Output the (X, Y) coordinate of the center of the cell containing the given text.  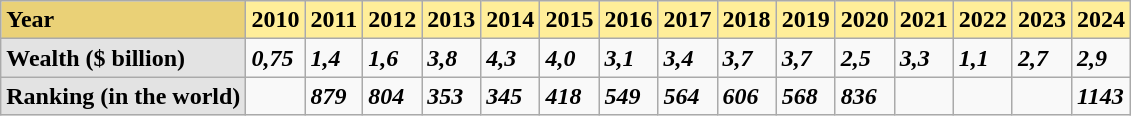
Wealth ($ billion) (124, 58)
345 (510, 96)
4,0 (570, 58)
1143 (1100, 96)
2022 (982, 20)
2018 (746, 20)
2023 (1042, 20)
3,3 (924, 58)
1,6 (392, 58)
2012 (392, 20)
2019 (806, 20)
4,3 (510, 58)
2011 (334, 20)
568 (806, 96)
3,1 (628, 58)
549 (628, 96)
804 (392, 96)
606 (746, 96)
2,9 (1100, 58)
564 (688, 96)
1,4 (334, 58)
2021 (924, 20)
2014 (510, 20)
2,7 (1042, 58)
353 (452, 96)
1,1 (982, 58)
Year (124, 20)
836 (864, 96)
3,4 (688, 58)
2010 (276, 20)
Ranking (in the world) (124, 96)
2020 (864, 20)
2013 (452, 20)
418 (570, 96)
2015 (570, 20)
2,5 (864, 58)
2024 (1100, 20)
0,75 (276, 58)
2016 (628, 20)
2017 (688, 20)
3,8 (452, 58)
879 (334, 96)
